Extract the [x, y] coordinate from the center of the cell holding the provided text.  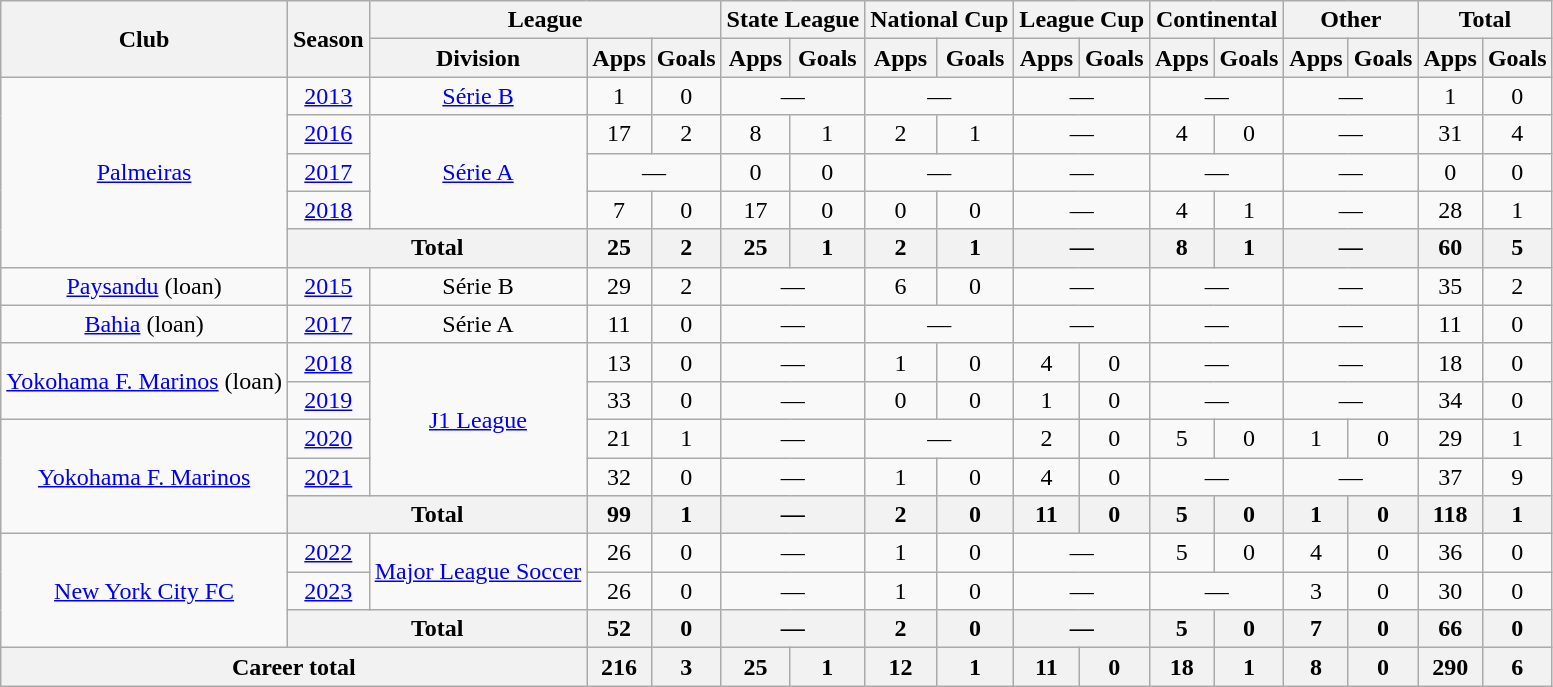
2022 [328, 553]
Career total [294, 667]
21 [619, 438]
66 [1450, 629]
Paysandu (loan) [144, 286]
National Cup [940, 20]
52 [619, 629]
118 [1450, 515]
Other [1351, 20]
216 [619, 667]
League [545, 20]
290 [1450, 667]
Yokohama F. Marinos (loan) [144, 381]
2019 [328, 400]
Continental [1217, 20]
J1 League [478, 419]
Season [328, 39]
28 [1450, 210]
2020 [328, 438]
34 [1450, 400]
Division [478, 58]
2016 [328, 134]
Palmeiras [144, 172]
31 [1450, 134]
State League [793, 20]
37 [1450, 477]
2015 [328, 286]
36 [1450, 553]
2021 [328, 477]
2013 [328, 96]
32 [619, 477]
Major League Soccer [478, 572]
2023 [328, 591]
Yokohama F. Marinos [144, 476]
33 [619, 400]
30 [1450, 591]
60 [1450, 248]
Club [144, 39]
35 [1450, 286]
12 [901, 667]
League Cup [1082, 20]
99 [619, 515]
Bahia (loan) [144, 324]
13 [619, 362]
New York City FC [144, 591]
9 [1517, 477]
